Find where the given text appears and provide that cell's center as (X, Y) coordinate. 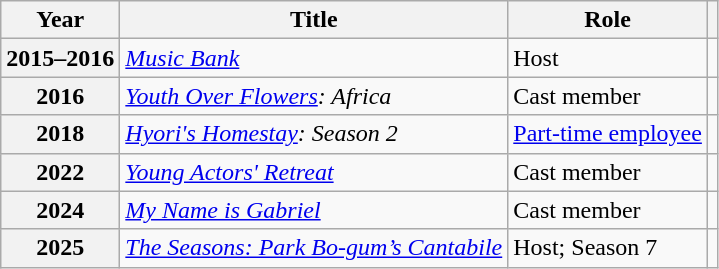
Host; Season 7 (608, 248)
2018 (60, 134)
Year (60, 20)
Title (314, 20)
My Name is Gabriel (314, 210)
2016 (60, 96)
2015–2016 (60, 58)
2024 (60, 210)
Role (608, 20)
Young Actors' Retreat (314, 172)
Youth Over Flowers: Africa (314, 96)
Hyori's Homestay: Season 2 (314, 134)
Host (608, 58)
Part-time employee (608, 134)
2025 (60, 248)
Music Bank (314, 58)
The Seasons: Park Bo-gum’s Cantabile (314, 248)
2022 (60, 172)
